Output the (x, y) coordinate of the center of the cell containing the given text.  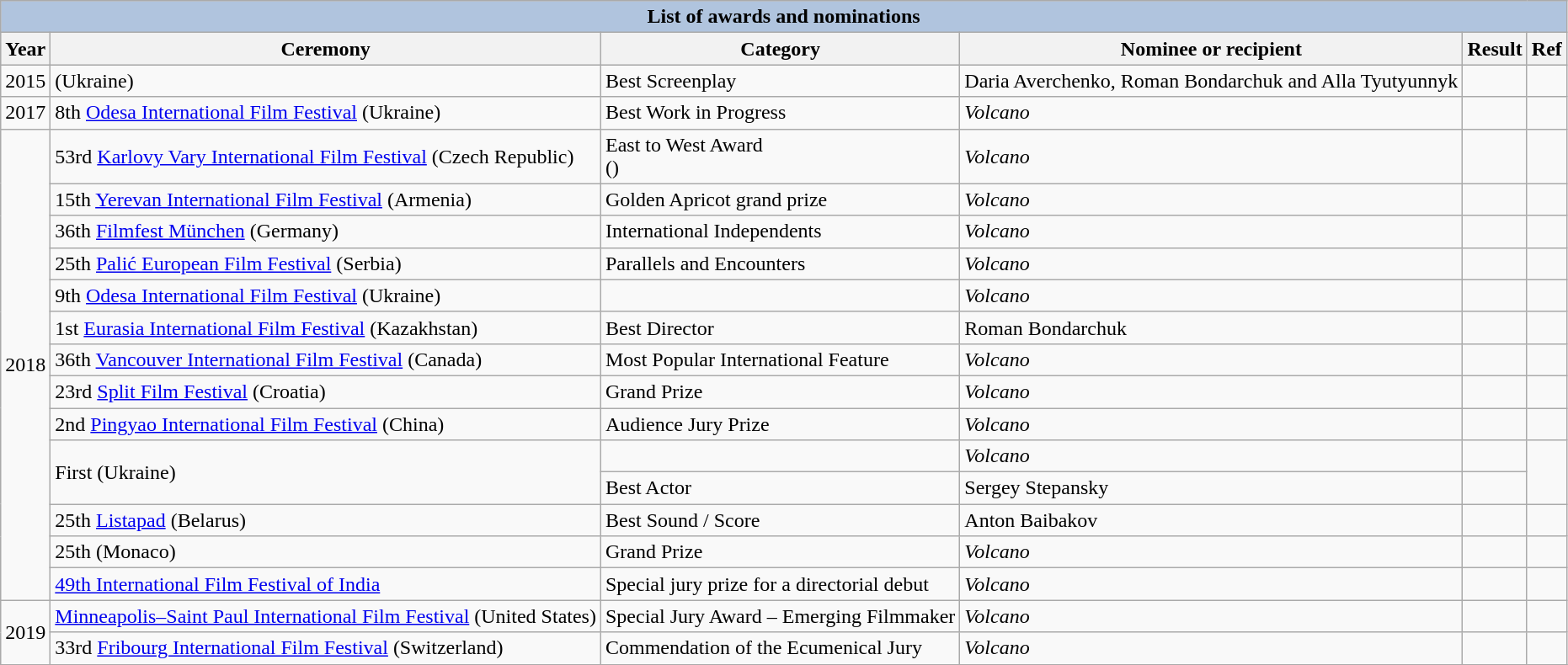
Ceremony (326, 49)
Minneapolis–Saint Paul International Film Festival (United States) (326, 616)
Nominee or recipient (1211, 49)
53rd Karlovy Vary International Film Festival (Czech Republic) (326, 157)
East to West Award () (780, 157)
Golden Apricot grand prize (780, 199)
First (Ukraine) (326, 472)
36th Vancouver International Film Festival (Canada) (326, 359)
International Independents (780, 231)
Special Jury Award – Emerging Filmmaker (780, 616)
Result (1495, 49)
Best Actor (780, 488)
2nd Pingyao International Film Festival (China) (326, 423)
Anton Baibakov (1211, 520)
Sergey Stepansky (1211, 488)
25th Listapad (Belarus) (326, 520)
2015 (25, 81)
15th Yerevan International Film Festival (Armenia) (326, 199)
List of awards and nominations (784, 17)
9th Odesa International Film Festival (Ukraine) (326, 295)
2019 (25, 632)
Ref (1546, 49)
Best Sound / Score (780, 520)
Audience Jury Prize (780, 423)
2018 (25, 364)
Daria Averchenko, Roman Bondarchuk and Alla Tyutyunnyk (1211, 81)
Best Screenplay (780, 81)
Year (25, 49)
1st Eurasia International Film Festival (Kazakhstan) (326, 327)
25th Palić European Film Festival (Serbia) (326, 263)
Best Work in Progress (780, 113)
Commendation of the Ecumenical Jury (780, 648)
23rd Split Film Festival (Croatia) (326, 391)
25th (Monaco) (326, 552)
Most Popular International Feature (780, 359)
(Ukraine) (326, 81)
36th Filmfest München (Germany) (326, 231)
Parallels and Encounters (780, 263)
8th Odesa International Film Festival (Ukraine) (326, 113)
Roman Bondarchuk (1211, 327)
Best Director (780, 327)
Category (780, 49)
Special jury prize for a directorial debut (780, 584)
2017 (25, 113)
49th International Film Festival of India (326, 584)
33rd Fribourg International Film Festival (Switzerland) (326, 648)
